Search for the cell housing the specified text and yield its (x, y) center coordinate. 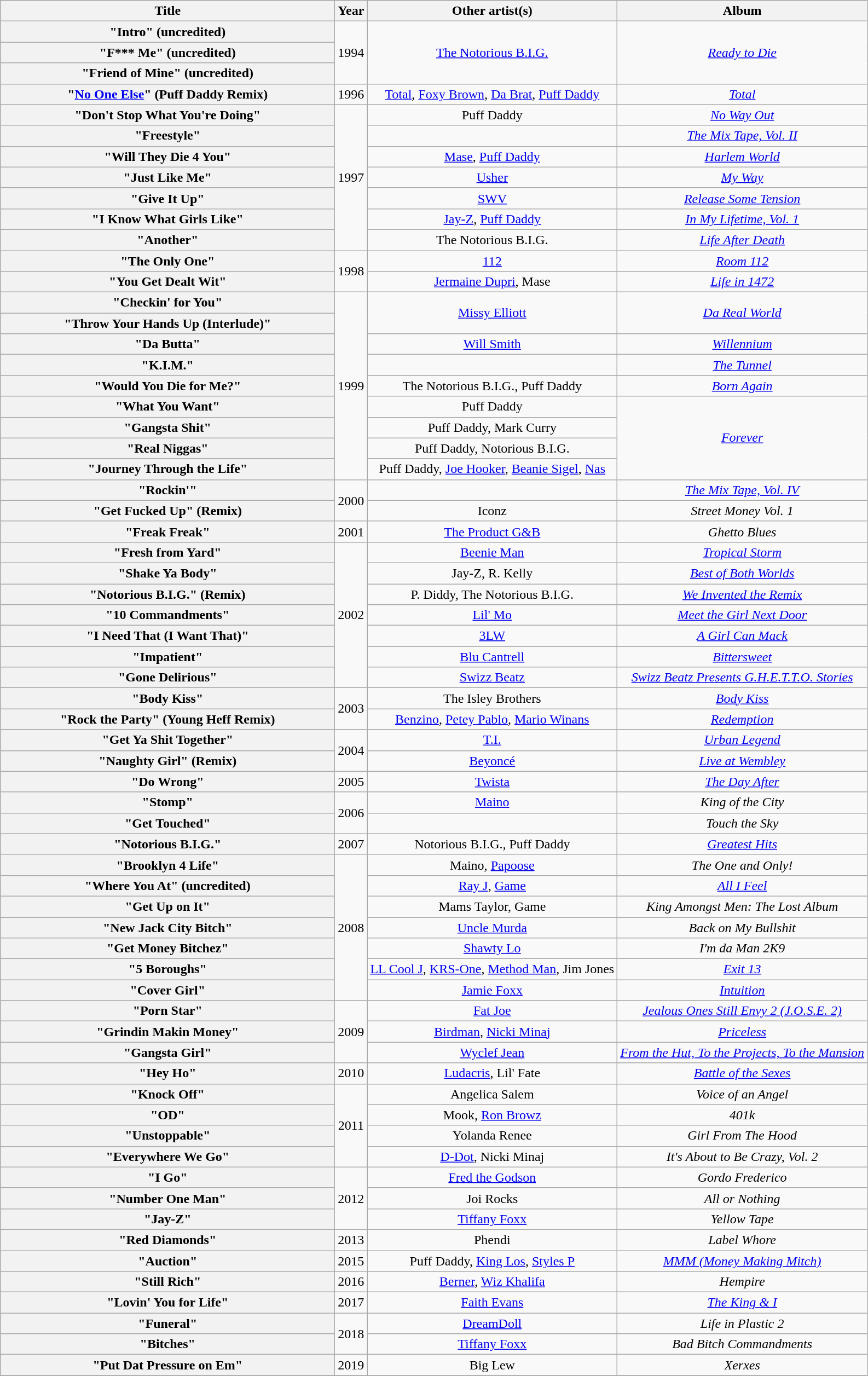
Angelica Salem (493, 1094)
Blu Cantrell (493, 657)
All I Feel (742, 886)
The Mix Tape, Vol. II (742, 136)
Twista (493, 782)
Voice of an Angel (742, 1094)
"Everywhere We Go" (167, 1157)
"New Jack City Bitch" (167, 928)
Iconz (493, 511)
2010 (351, 1073)
"F*** Me" (uncredited) (167, 53)
Total, Foxy Brown, Da Brat, Puff Daddy (493, 94)
Release Some Tension (742, 198)
"Freestyle" (167, 136)
Willennium (742, 344)
Da Real World (742, 313)
Bittersweet (742, 657)
Mase, Puff Daddy (493, 157)
My Way (742, 177)
Life in Plastic 2 (742, 1323)
Gordo Frederico (742, 1177)
2008 (351, 927)
Beyoncé (493, 761)
"Notorious B.I.G." (Remix) (167, 594)
Harlem World (742, 157)
P. Diddy, The Notorious B.I.G. (493, 594)
Bad Bitch Commandments (742, 1344)
"Unstoppable" (167, 1136)
"Lovin' You for Life" (167, 1303)
Birdman, Nicki Minaj (493, 1032)
2000 (351, 500)
"Porn Star" (167, 1011)
"Another" (167, 240)
Meet the Girl Next Door (742, 615)
"Da Butta" (167, 344)
"Number One Man" (167, 1198)
"Get Money Bitchez" (167, 949)
2012 (351, 1198)
2003 (351, 709)
2013 (351, 1240)
"OD" (167, 1115)
Yellow Tape (742, 1219)
Exit 13 (742, 969)
Year (351, 11)
"Still Rich" (167, 1282)
The Day After (742, 782)
Swizz Beatz Presents G.H.E.T.T.O. Stories (742, 678)
Missy Elliott (493, 313)
Priceless (742, 1032)
2011 (351, 1125)
Total (742, 94)
1999 (351, 386)
"Gangsta Girl" (167, 1053)
The Tunnel (742, 365)
"Grindin Makin Money" (167, 1032)
"I Go" (167, 1177)
Berner, Wiz Khalifa (493, 1282)
Album (742, 11)
1996 (351, 94)
Jay-Z, R. Kelly (493, 573)
"5 Boroughs" (167, 969)
"Freak Freak" (167, 531)
MMM (Money Making Mitch) (742, 1261)
Mams Taylor, Game (493, 906)
Benzino, Petey Pablo, Mario Winans (493, 719)
2005 (351, 782)
A Girl Can Mack (742, 636)
"Impatient" (167, 657)
Joi Rocks (493, 1198)
3LW (493, 636)
Fat Joe (493, 1011)
Redemption (742, 719)
2009 (351, 1032)
Uncle Murda (493, 928)
"Don't Stop What You're Doing" (167, 115)
2019 (351, 1365)
"No One Else" (Puff Daddy Remix) (167, 94)
"Funeral" (167, 1323)
2018 (351, 1334)
From the Hut, To the Projects, To the Mansion (742, 1053)
"What You Want" (167, 407)
King of the City (742, 802)
Title (167, 11)
Puff Daddy, Notorious B.I.G. (493, 448)
Other artist(s) (493, 11)
Big Lew (493, 1365)
"Notorious B.I.G." (167, 844)
"Rock the Party" (Young Heff Remix) (167, 719)
In My Lifetime, Vol. 1 (742, 219)
Puff Daddy, Joe Hooker, Beanie Sigel, Nas (493, 469)
"I Need That (I Want That)" (167, 636)
401k (742, 1115)
"Hey Ho" (167, 1073)
Jermaine Dupri, Mase (493, 282)
"The Only One" (167, 261)
1997 (351, 177)
Back on My Bullshit (742, 928)
2017 (351, 1303)
"Brooklyn 4 Life" (167, 865)
Forever (742, 438)
DreamDoll (493, 1323)
"I Know What Girls Like" (167, 219)
"Gangsta Shit" (167, 427)
Beenie Man (493, 552)
"Fresh from Yard" (167, 552)
Ray J, Game (493, 886)
King Amongst Men: The Lost Album (742, 906)
The One and Only! (742, 865)
Phendi (493, 1240)
Born Again (742, 386)
Hempire (742, 1282)
SWV (493, 198)
Body Kiss (742, 698)
Intuition (742, 990)
Lil' Mo (493, 615)
Ready to Die (742, 53)
Mook, Ron Browz (493, 1115)
The Product G&B (493, 531)
Usher (493, 177)
Life After Death (742, 240)
Jamie Foxx (493, 990)
"Red Diamonds" (167, 1240)
Maino (493, 802)
Jealous Ones Still Envy 2 (J.O.S.E. 2) (742, 1011)
Will Smith (493, 344)
The Notorious B.I.G., Puff Daddy (493, 386)
2015 (351, 1261)
"Give It Up" (167, 198)
All or Nothing (742, 1198)
LL Cool J, KRS-One, Method Man, Jim Jones (493, 969)
1998 (351, 271)
"Just Like Me" (167, 177)
Puff Daddy, King Los, Styles P (493, 1261)
"You Get Dealt Wit" (167, 282)
2007 (351, 844)
2002 (351, 615)
Maino, Papoose (493, 865)
Wyclef Jean (493, 1053)
We Invented the Remix (742, 594)
"Do Wrong" (167, 782)
Urban Legend (742, 740)
"Checkin' for You" (167, 303)
"Rockin'" (167, 490)
Notorious B.I.G., Puff Daddy (493, 844)
"Journey Through the Life" (167, 469)
Puff Daddy, Mark Curry (493, 427)
The King & I (742, 1303)
Touch the Sky (742, 823)
"Get Fucked Up" (Remix) (167, 511)
Tropical Storm (742, 552)
"Bitches" (167, 1344)
Shawty Lo (493, 949)
2001 (351, 531)
T.I. (493, 740)
Xerxes (742, 1365)
112 (493, 261)
"Will They Die 4 You" (167, 157)
Label Whore (742, 1240)
"Real Niggas" (167, 448)
2004 (351, 750)
Fred the Godson (493, 1177)
"Gone Delirious" (167, 678)
"Get Ya Shit Together" (167, 740)
I'm da Man 2K9 (742, 949)
Jay-Z, Puff Daddy (493, 219)
"Get Up on It" (167, 906)
"Cover Girl" (167, 990)
Faith Evans (493, 1303)
Best of Both Worlds (742, 573)
"Stomp" (167, 802)
Greatest Hits (742, 844)
"Would You Die for Me?" (167, 386)
"Friend of Mine" (uncredited) (167, 73)
The Isley Brothers (493, 698)
"Body Kiss" (167, 698)
D-Dot, Nicki Minaj (493, 1157)
Ghetto Blues (742, 531)
1994 (351, 53)
It's About to Be Crazy, Vol. 2 (742, 1157)
Battle of the Sexes (742, 1073)
"Shake Ya Body" (167, 573)
2016 (351, 1282)
Street Money Vol. 1 (742, 511)
"Throw Your Hands Up (Interlude)" (167, 323)
No Way Out (742, 115)
The Mix Tape, Vol. IV (742, 490)
"K.I.M." (167, 365)
"Where You At" (uncredited) (167, 886)
"Intro" (uncredited) (167, 32)
"Put Dat Pressure on Em" (167, 1365)
Swizz Beatz (493, 678)
"10 Commandments" (167, 615)
"Jay-Z" (167, 1219)
Yolanda Renee (493, 1136)
"Naughty Girl" (Remix) (167, 761)
Room 112 (742, 261)
Life in 1472 (742, 282)
"Auction" (167, 1261)
"Knock Off" (167, 1094)
2006 (351, 813)
"Get Touched" (167, 823)
Live at Wembley (742, 761)
Ludacris, Lil' Fate (493, 1073)
Girl From The Hood (742, 1136)
